From the cell containing the given text, extract its center point as (x, y) coordinate. 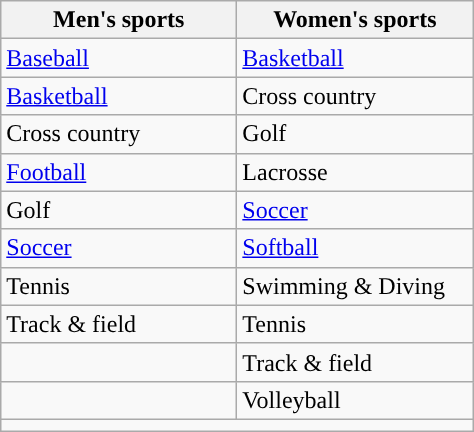
Men's sports (119, 20)
Women's sports (355, 20)
Lacrosse (355, 172)
Football (119, 172)
Volleyball (355, 400)
Swimming & Diving (355, 286)
Baseball (119, 58)
Softball (355, 248)
